Locate the cell with the specified text and output its [x, y] center coordinate. 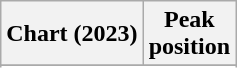
Peakposition [189, 34]
Chart (2023) [72, 34]
